Locate the cell with the specified text and output its (X, Y) center coordinate. 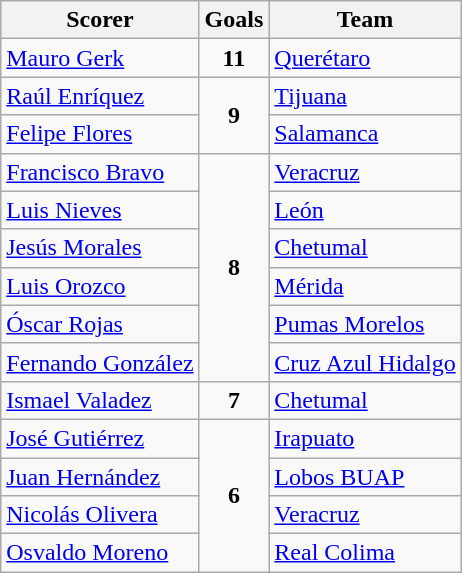
Luis Nieves (100, 210)
Raúl Enríquez (100, 96)
8 (234, 267)
Tijuana (365, 96)
León (365, 210)
11 (234, 58)
7 (234, 400)
6 (234, 495)
Ismael Valadez (100, 400)
Goals (234, 20)
Felipe Flores (100, 134)
Fernando González (100, 362)
Mauro Gerk (100, 58)
Lobos BUAP (365, 477)
Cruz Azul Hidalgo (365, 362)
Francisco Bravo (100, 172)
Luis Orozco (100, 286)
Scorer (100, 20)
Team (365, 20)
Óscar Rojas (100, 324)
Real Colima (365, 553)
9 (234, 115)
Pumas Morelos (365, 324)
Irapuato (365, 438)
Mérida (365, 286)
José Gutiérrez (100, 438)
Salamanca (365, 134)
Querétaro (365, 58)
Juan Hernández (100, 477)
Jesús Morales (100, 248)
Nicolás Olivera (100, 515)
Osvaldo Moreno (100, 553)
